Locate the cell with the specified text and output its [X, Y] center coordinate. 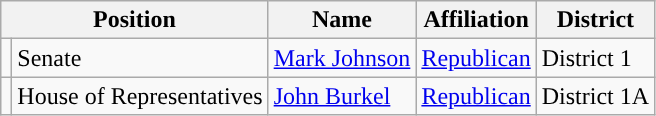
Mark Johnson [342, 58]
District [595, 20]
John Burkel [342, 96]
Affiliation [476, 20]
Position [134, 20]
House of Representatives [140, 96]
Name [342, 20]
District 1A [595, 96]
District 1 [595, 58]
Senate [140, 58]
